Pinpoint the cell where the given text exists, returning its [X, Y] midpoint coordinate. 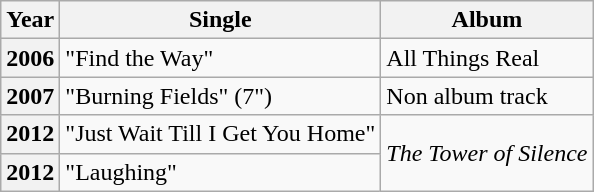
Year [30, 20]
All Things Real [487, 58]
"Laughing" [220, 172]
Non album track [487, 96]
"Find the Way" [220, 58]
"Burning Fields" (7") [220, 96]
2007 [30, 96]
The Tower of Silence [487, 153]
"Just Wait Till I Get You Home" [220, 134]
Album [487, 20]
Single [220, 20]
2006 [30, 58]
